Provide the [X, Y] coordinate of the cell's center where the given text is located.  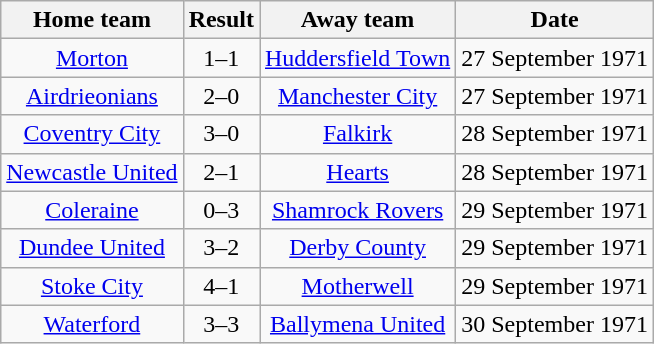
1–1 [221, 58]
Ballymena United [358, 324]
Date [555, 20]
Huddersfield Town [358, 58]
Waterford [92, 324]
Falkirk [358, 134]
Manchester City [358, 96]
Newcastle United [92, 172]
Hearts [358, 172]
2–1 [221, 172]
Home team [92, 20]
Dundee United [92, 248]
30 September 1971 [555, 324]
Morton [92, 58]
0–3 [221, 210]
Coleraine [92, 210]
2–0 [221, 96]
Away team [358, 20]
Stoke City [92, 286]
Shamrock Rovers [358, 210]
3–2 [221, 248]
Motherwell [358, 286]
3–0 [221, 134]
Result [221, 20]
4–1 [221, 286]
3–3 [221, 324]
Coventry City [92, 134]
Derby County [358, 248]
Airdrieonians [92, 96]
